Output the [X, Y] coordinate of the center of the cell containing the given text.  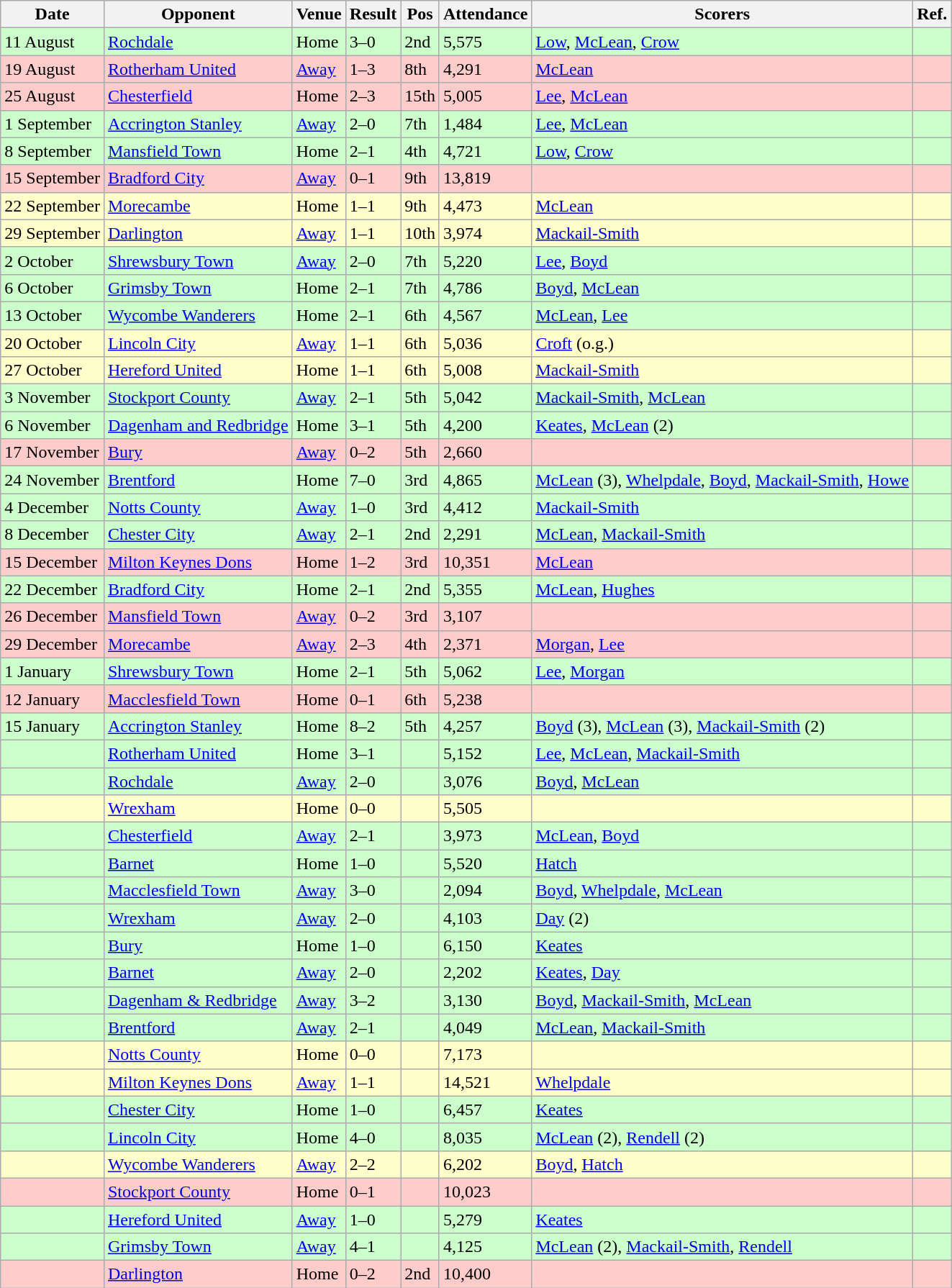
11 August [53, 42]
8–2 [373, 726]
2,094 [485, 891]
4,200 [485, 425]
5,520 [485, 863]
2,202 [485, 973]
McLean, Hughes [722, 589]
2,291 [485, 535]
Low, McLean, Crow [722, 42]
25 August [53, 96]
5,355 [485, 589]
5,505 [485, 809]
5,152 [485, 753]
Whelpdale [722, 1082]
4,865 [485, 480]
8,035 [485, 1137]
4,103 [485, 918]
5,062 [485, 671]
3,130 [485, 1000]
4–1 [373, 1247]
Lee, Boyd [722, 260]
5,220 [485, 260]
10,400 [485, 1274]
McLean (2), Mackail-Smith, Rendell [722, 1247]
Scorers [722, 14]
4,412 [485, 507]
1,484 [485, 124]
Keates, Day [722, 973]
Lee, McLean, Mackail-Smith [722, 753]
5,042 [485, 398]
Boyd, Whelpdale, McLean [722, 891]
15 January [53, 726]
McLean (3), Whelpdale, Boyd, Mackail-Smith, Howe [722, 480]
13,819 [485, 178]
2,371 [485, 644]
3,974 [485, 233]
17 November [53, 453]
5,005 [485, 96]
22 September [53, 206]
Dagenham and Redbridge [198, 425]
Ref. [933, 14]
3 November [53, 398]
Boyd (3), McLean (3), Mackail-Smith (2) [722, 726]
4–0 [373, 1137]
3–2 [373, 1000]
5,575 [485, 42]
Pos [420, 14]
Dagenham & Redbridge [198, 1000]
4,721 [485, 151]
4,473 [485, 206]
13 October [53, 315]
Date [53, 14]
Result [373, 14]
8th [420, 69]
14,521 [485, 1082]
6,150 [485, 945]
McLean, Boyd [722, 836]
15th [420, 96]
29 December [53, 644]
10,351 [485, 562]
10th [420, 233]
Mackail-Smith, McLean [722, 398]
10,023 [485, 1192]
6 November [53, 425]
4,291 [485, 69]
1 January [53, 671]
1–2 [373, 562]
Boyd, Mackail-Smith, McLean [722, 1000]
7,173 [485, 1055]
1 September [53, 124]
19 August [53, 69]
McLean, Lee [722, 315]
4 December [53, 507]
5,036 [485, 343]
Venue [319, 14]
Low, Crow [722, 151]
8 September [53, 151]
20 October [53, 343]
15 September [53, 178]
1–3 [373, 69]
8 December [53, 535]
27 October [53, 371]
Attendance [485, 14]
15 December [53, 562]
5,008 [485, 371]
Hatch [722, 863]
26 December [53, 617]
5,279 [485, 1220]
3,076 [485, 781]
6,457 [485, 1110]
4,567 [485, 315]
4,786 [485, 288]
Opponent [198, 14]
22 December [53, 589]
Lee, Morgan [722, 671]
Keates, McLean (2) [722, 425]
3,973 [485, 836]
2 October [53, 260]
Boyd, Hatch [722, 1164]
Day (2) [722, 918]
Croft (o.g.) [722, 343]
2,660 [485, 453]
6,202 [485, 1164]
3,107 [485, 617]
Morgan, Lee [722, 644]
McLean (2), Rendell (2) [722, 1137]
4,125 [485, 1247]
29 September [53, 233]
6 October [53, 288]
12 January [53, 699]
4,049 [485, 1028]
2–2 [373, 1164]
4,257 [485, 726]
5,238 [485, 699]
7–0 [373, 480]
24 November [53, 480]
